Locate the cell with the specified text and output its [x, y] center coordinate. 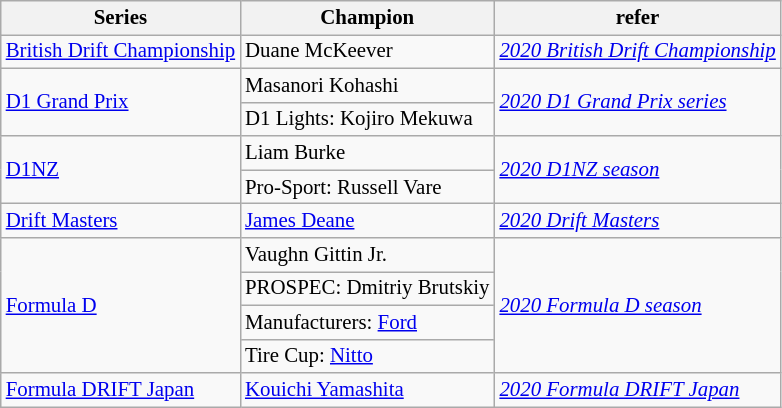
Pro-Sport: Russell Vare [367, 187]
Vaughn Gittin Jr. [367, 255]
2020 D1 Grand Prix series [637, 102]
2020 D1NZ season [637, 170]
Series [120, 18]
Duane McKeever [367, 51]
2020 British Drift Championship [637, 51]
D1 Grand Prix [120, 102]
D1NZ [120, 170]
2020 Formula DRIFT Japan [637, 390]
Manufacturers: Ford [367, 322]
Formula D [120, 306]
Liam Burke [367, 153]
Tire Cup: Nitto [367, 356]
Kouichi Yamashita [367, 390]
2020 Drift Masters [637, 221]
D1 Lights: Kojiro Mekuwa [367, 119]
James Deane [367, 221]
PROSPEC: Dmitriy Brutskiy [367, 288]
refer [637, 18]
Formula DRIFT Japan [120, 390]
British Drift Championship [120, 51]
2020 Formula D season [637, 306]
Champion [367, 18]
Masanori Kohashi [367, 85]
Drift Masters [120, 221]
